From the cell containing the given text, extract its center point as (x, y) coordinate. 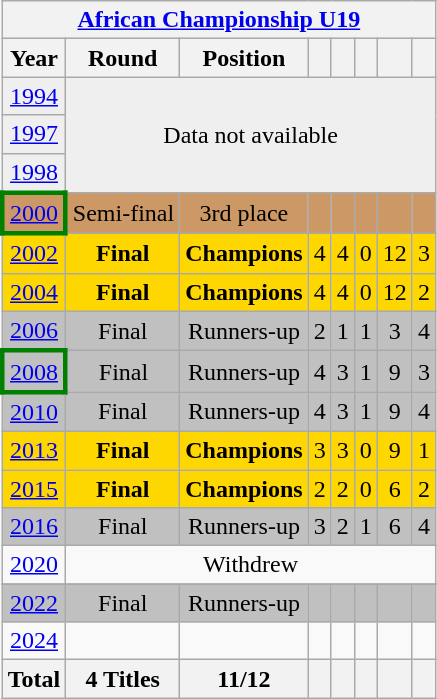
2008 (34, 372)
2022 (34, 603)
Semi-final (123, 214)
1994 (34, 96)
1997 (34, 134)
2024 (34, 641)
3rd place (244, 214)
African Championship U19 (218, 20)
Year (34, 58)
Data not available (251, 135)
4 Titles (123, 679)
2015 (34, 489)
2013 (34, 450)
Withdrew (251, 565)
11/12 (244, 679)
2020 (34, 565)
Round (123, 58)
Total (34, 679)
2000 (34, 214)
2004 (34, 292)
2010 (34, 412)
2002 (34, 254)
Position (244, 58)
2016 (34, 527)
1998 (34, 173)
2006 (34, 331)
